Provide the [x, y] coordinate of the cell's center where the given text is located.  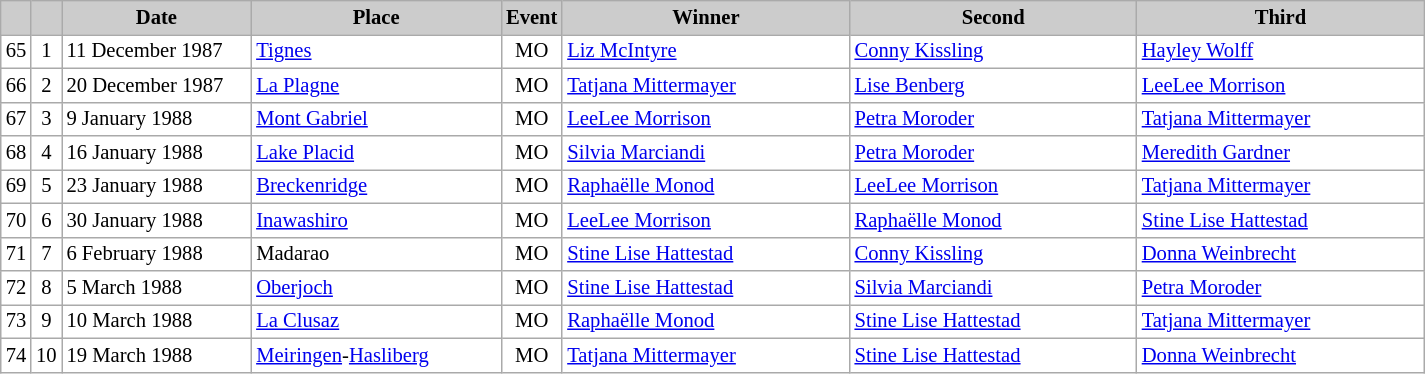
Liz McIntyre [706, 51]
Third [1280, 17]
Lise Benberg [994, 85]
Lake Placid [376, 153]
La Clusaz [376, 321]
La Plagne [376, 85]
Mont Gabriel [376, 119]
6 [46, 220]
Place [376, 17]
Meredith Gardner [1280, 153]
65 [16, 51]
8 [46, 287]
2 [46, 85]
72 [16, 287]
9 [46, 321]
16 January 1988 [157, 153]
67 [16, 119]
4 [46, 153]
Winner [706, 17]
71 [16, 254]
19 March 1988 [157, 355]
Meiringen-Hasliberg [376, 355]
6 February 1988 [157, 254]
Hayley Wolff [1280, 51]
3 [46, 119]
Oberjoch [376, 287]
10 [46, 355]
7 [46, 254]
Date [157, 17]
11 December 1987 [157, 51]
Second [994, 17]
Inawashiro [376, 220]
70 [16, 220]
69 [16, 186]
10 March 1988 [157, 321]
Tignes [376, 51]
1 [46, 51]
Event [532, 17]
Madarao [376, 254]
5 [46, 186]
5 March 1988 [157, 287]
9 January 1988 [157, 119]
23 January 1988 [157, 186]
20 December 1987 [157, 85]
66 [16, 85]
Breckenridge [376, 186]
30 January 1988 [157, 220]
73 [16, 321]
68 [16, 153]
74 [16, 355]
